Search for the cell housing the specified text and yield its (x, y) center coordinate. 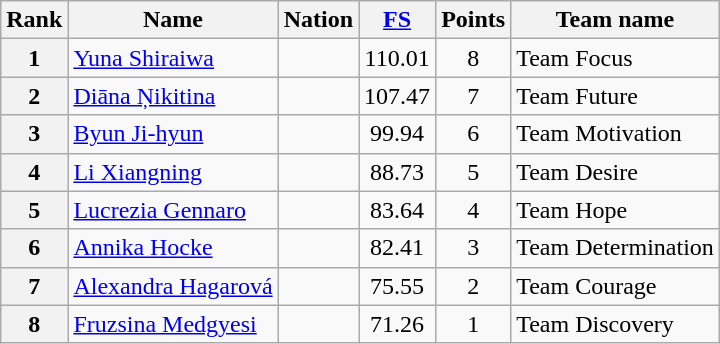
Team Desire (616, 172)
Lucrezia Gennaro (173, 210)
Team Future (616, 96)
75.55 (398, 286)
82.41 (398, 248)
Team Discovery (616, 324)
71.26 (398, 324)
Nation (318, 20)
83.64 (398, 210)
Annika Hocke (173, 248)
Diāna Ņikitina (173, 96)
Points (474, 20)
Rank (34, 20)
Team Focus (616, 58)
Yuna Shiraiwa (173, 58)
Li Xiangning (173, 172)
Team Determination (616, 248)
99.94 (398, 134)
107.47 (398, 96)
Team Motivation (616, 134)
Fruzsina Medgyesi (173, 324)
Name (173, 20)
110.01 (398, 58)
Team Hope (616, 210)
88.73 (398, 172)
Alexandra Hagarová (173, 286)
Byun Ji-hyun (173, 134)
Team name (616, 20)
FS (398, 20)
Team Courage (616, 286)
